Return [x, y] of the center of cell containing provided text 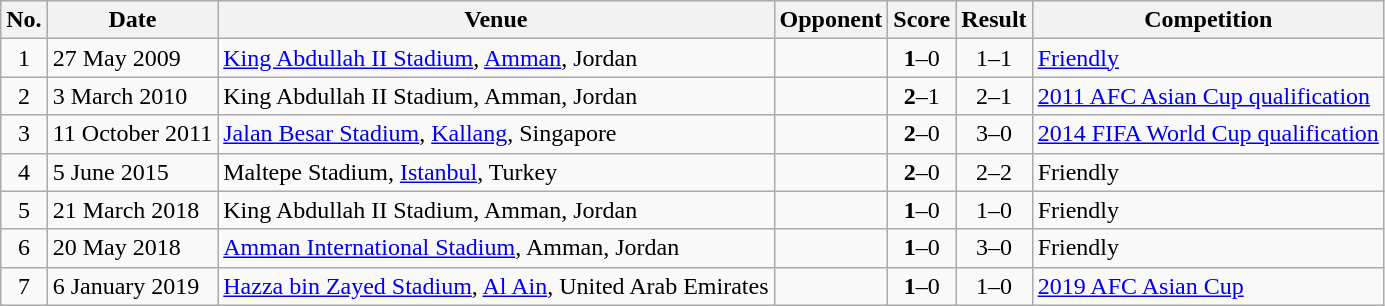
6 January 2019 [132, 286]
11 October 2011 [132, 134]
Score [922, 20]
1 [24, 58]
5 June 2015 [132, 172]
2–2 [994, 172]
6 [24, 248]
2 [24, 96]
2014 FIFA World Cup qualification [1208, 134]
2019 AFC Asian Cup [1208, 286]
2011 AFC Asian Cup qualification [1208, 96]
Venue [496, 20]
20 May 2018 [132, 248]
Jalan Besar Stadium, Kallang, Singapore [496, 134]
Amman International Stadium, Amman, Jordan [496, 248]
27 May 2009 [132, 58]
Result [994, 20]
Maltepe Stadium, Istanbul, Turkey [496, 172]
7 [24, 286]
Competition [1208, 20]
Hazza bin Zayed Stadium, Al Ain, United Arab Emirates [496, 286]
Date [132, 20]
3 March 2010 [132, 96]
1–1 [994, 58]
3 [24, 134]
4 [24, 172]
5 [24, 210]
Opponent [831, 20]
No. [24, 20]
21 March 2018 [132, 210]
